Determine the (X, Y) coordinate at the center of the cell enclosing the given text.  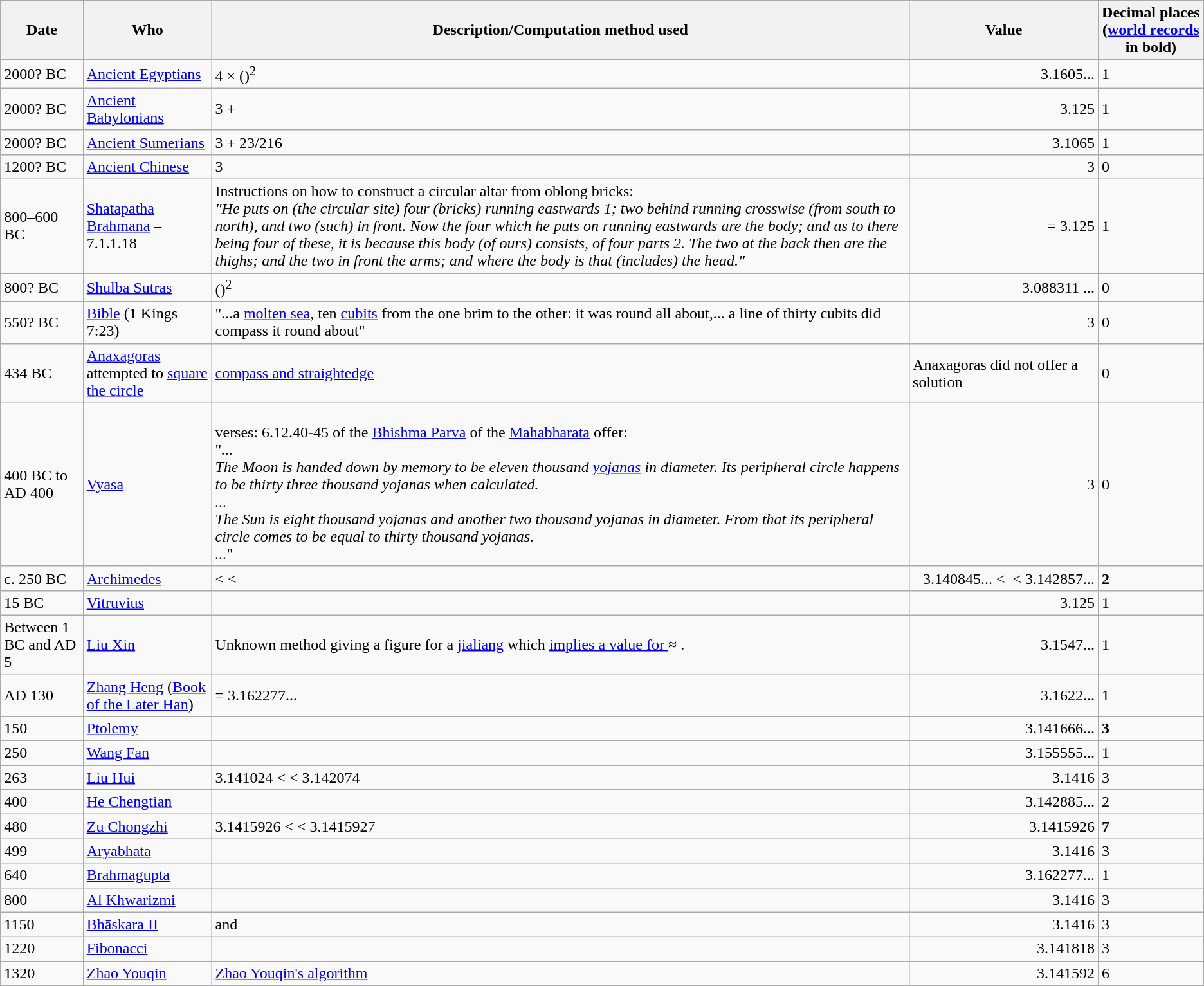
Liu Xin (147, 644)
Wang Fan (147, 753)
3.141666... (1004, 729)
263 (42, 778)
480 (42, 826)
Shulba Sutras (147, 288)
Archimedes (147, 578)
434 BC (42, 373)
= 3.125 (1004, 226)
3.1622... (1004, 696)
6 (1151, 973)
3.140845... < < 3.142857... (1004, 578)
Zhao Youqin (147, 973)
7 (1151, 826)
Ancient Sumerians (147, 142)
Bible (1 Kings 7:23) (147, 323)
640 (42, 875)
Zhang Heng (Book of the Later Han) (147, 696)
400 (42, 802)
Decimal places(world records in bold) (1151, 30)
1320 (42, 973)
Anaxagoras did not offer a solution (1004, 373)
3.1605... (1004, 75)
3 + 23/216 (561, 142)
Al Khwarizmi (147, 900)
Ancient Egyptians (147, 75)
Zu Chongzhi (147, 826)
400 BC to AD 400 (42, 484)
()2 (561, 288)
250 (42, 753)
800–600 BC (42, 226)
3 + (561, 109)
He Chengtian (147, 802)
"...a molten sea, ten cubits from the one brim to the other: it was round all about,... a line of thirty cubits did compass it round about" (561, 323)
3.1415926 (1004, 826)
AD 130 (42, 696)
Fibonacci (147, 949)
15 BC (42, 603)
Aryabhata (147, 851)
Liu Hui (147, 778)
3.155555... (1004, 753)
Bhāskara II (147, 924)
4 × ()2 (561, 75)
3.1415926 < < 3.1415927 (561, 826)
Zhao Youqin's algorithm (561, 973)
Ptolemy (147, 729)
1150 (42, 924)
3.1547... (1004, 644)
550? BC (42, 323)
1220 (42, 949)
3.088311 ... (1004, 288)
3.142885... (1004, 802)
3.141024 < < 3.142074 (561, 778)
= 3.162277... (561, 696)
Value (1004, 30)
Ancient Babylonians (147, 109)
Ancient Chinese (147, 167)
3.162277... (1004, 875)
800? BC (42, 288)
and (561, 924)
Who (147, 30)
800 (42, 900)
3.141818 (1004, 949)
Shatapatha Brahmana – 7.1.1.18 (147, 226)
Vitruvius (147, 603)
compass and straightedge (561, 373)
Unknown method giving a figure for a jialiang which implies a value for ≈ . (561, 644)
< < (561, 578)
Brahmagupta (147, 875)
Description/Computation method used (561, 30)
499 (42, 851)
Between 1 BC and AD 5 (42, 644)
Date (42, 30)
3.1065 (1004, 142)
Anaxagoras attempted to square the circle (147, 373)
3.141592 (1004, 973)
150 (42, 729)
1200? BC (42, 167)
Vyasa (147, 484)
c. 250 BC (42, 578)
